Provide the (X, Y) coordinate of the cell's center where the given text is located.  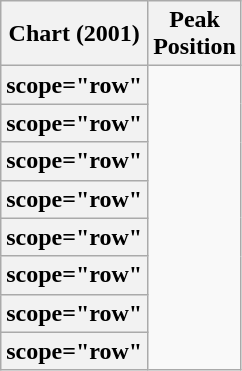
Chart (2001) (74, 34)
PeakPosition (195, 34)
